Return (X, Y) of the center of cell containing provided text 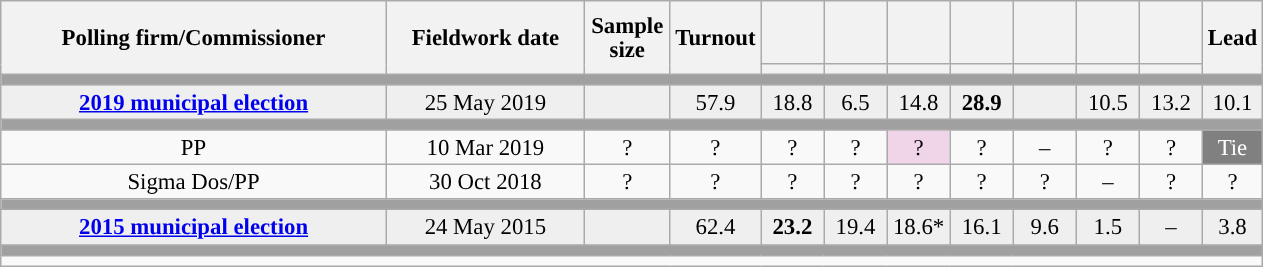
Sample size (627, 38)
13.2 (1170, 102)
Lead (1232, 38)
28.9 (982, 102)
PP (194, 148)
2015 municipal election (194, 228)
25 May 2019 (485, 102)
Polling firm/Commissioner (194, 38)
10.5 (1108, 102)
Turnout (716, 38)
62.4 (716, 228)
19.4 (856, 228)
18.8 (792, 102)
16.1 (982, 228)
10 Mar 2019 (485, 148)
Sigma Dos/PP (194, 182)
3.8 (1232, 228)
14.8 (918, 102)
23.2 (792, 228)
Tie (1232, 148)
6.5 (856, 102)
1.5 (1108, 228)
18.6* (918, 228)
24 May 2015 (485, 228)
10.1 (1232, 102)
57.9 (716, 102)
2019 municipal election (194, 102)
30 Oct 2018 (485, 182)
9.6 (1044, 228)
Fieldwork date (485, 38)
